Identify which cell holds the provided text, then report its (X, Y) central coordinate. 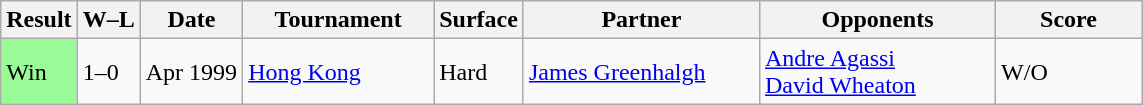
Date (191, 20)
Opponents (877, 20)
Tournament (338, 20)
James Greenhalgh (641, 72)
Result (39, 20)
Hong Kong (338, 72)
Partner (641, 20)
Surface (479, 20)
Apr 1999 (191, 72)
Andre Agassi David Wheaton (877, 72)
W–L (108, 20)
1–0 (108, 72)
W/O (1069, 72)
Win (39, 72)
Hard (479, 72)
Score (1069, 20)
